Pinpoint the cell where the given text exists, returning its [X, Y] midpoint coordinate. 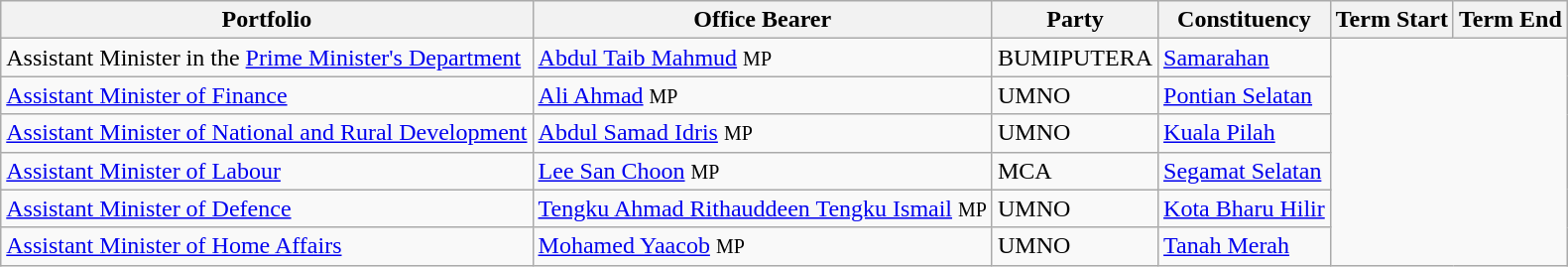
Lee San Choon MP [762, 171]
Assistant Minister of Finance [267, 95]
Party [1075, 20]
Abdul Taib Mahmud MP [762, 58]
Term Start [1391, 20]
Assistant Minister in the Prime Minister's Department [267, 58]
Kota Bharu Hilir [1245, 208]
Kuala Pilah [1245, 133]
Tanah Merah [1245, 246]
Mohamed Yaacob MP [762, 246]
Assistant Minister of Defence [267, 208]
Segamat Selatan [1245, 171]
Tengku Ahmad Rithauddeen Tengku Ismail MP [762, 208]
Assistant Minister of Labour [267, 171]
BUMIPUTERA [1075, 58]
Pontian Selatan [1245, 95]
MCA [1075, 171]
Abdul Samad Idris MP [762, 133]
Portfolio [267, 20]
Term End [1509, 20]
Constituency [1245, 20]
Assistant Minister of National and Rural Development [267, 133]
Samarahan [1245, 58]
Office Bearer [762, 20]
Assistant Minister of Home Affairs [267, 246]
Ali Ahmad MP [762, 95]
